From the cell containing the given text, extract its center point as [x, y] coordinate. 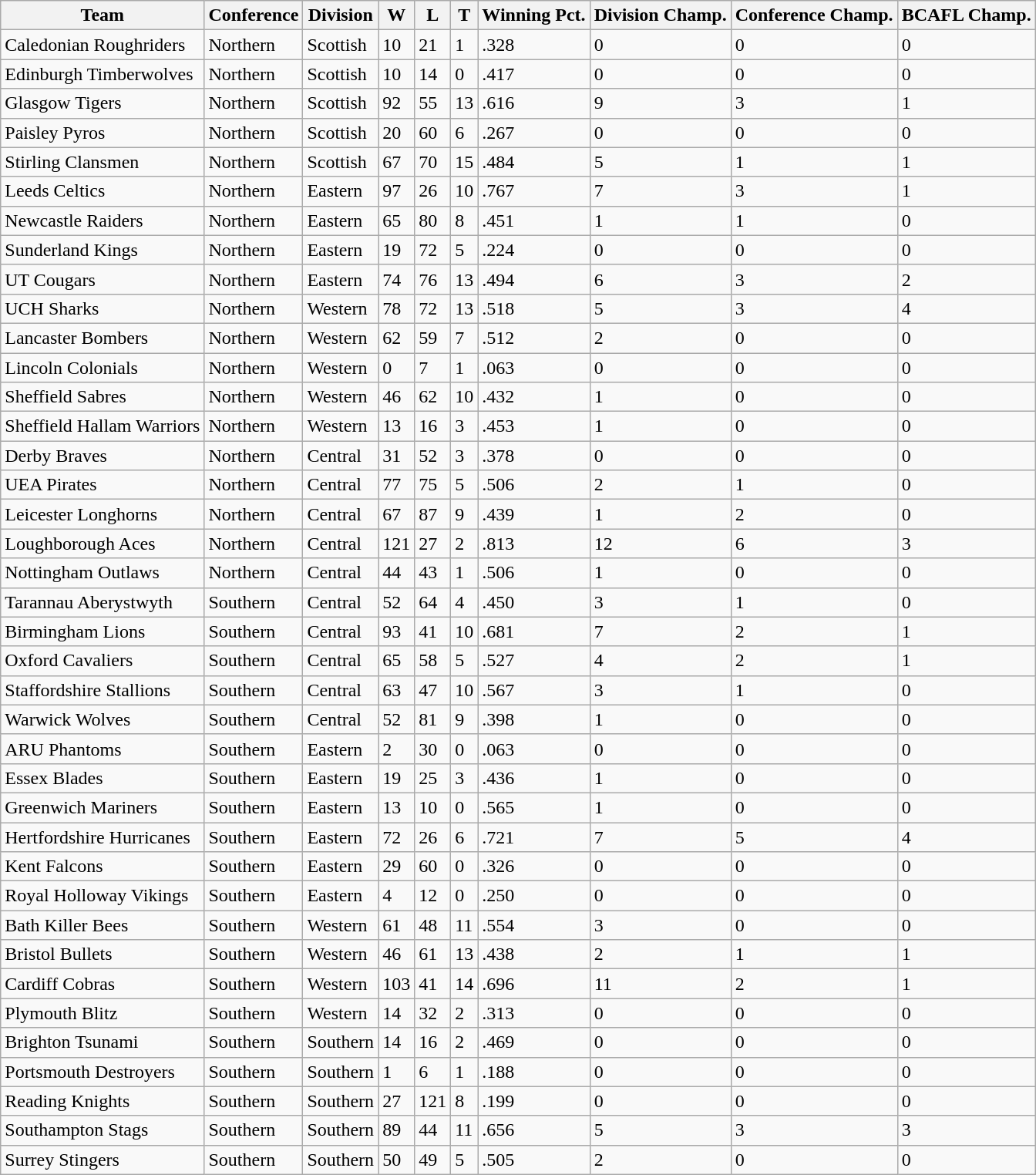
.484 [533, 162]
70 [433, 162]
75 [433, 485]
25 [433, 778]
48 [433, 925]
.721 [533, 837]
Brighton Tsunami [103, 1042]
Reading Knights [103, 1101]
20 [396, 133]
87 [433, 514]
55 [433, 103]
74 [396, 279]
.696 [533, 984]
103 [396, 984]
21 [433, 45]
89 [396, 1130]
.554 [533, 925]
Plymouth Blitz [103, 1013]
L [433, 15]
78 [396, 308]
Conference Champ. [814, 15]
93 [396, 631]
Nottingham Outlaws [103, 573]
Lincoln Colonials [103, 368]
Hertfordshire Hurricanes [103, 837]
.453 [533, 426]
43 [433, 573]
59 [433, 338]
Glasgow Tigers [103, 103]
Team [103, 15]
.313 [533, 1013]
80 [433, 221]
.565 [533, 807]
.451 [533, 221]
.378 [533, 456]
.250 [533, 896]
UT Cougars [103, 279]
Surrey Stingers [103, 1160]
92 [396, 103]
Portsmouth Destroyers [103, 1072]
.432 [533, 397]
50 [396, 1160]
.398 [533, 719]
.518 [533, 308]
.616 [533, 103]
.199 [533, 1101]
.436 [533, 778]
.494 [533, 279]
31 [396, 456]
.813 [533, 544]
.188 [533, 1072]
Stirling Clansmen [103, 162]
.656 [533, 1130]
.438 [533, 954]
Paisley Pyros [103, 133]
Warwick Wolves [103, 719]
Derby Braves [103, 456]
Edinburgh Timberwolves [103, 74]
Division Champ. [660, 15]
Bath Killer Bees [103, 925]
32 [433, 1013]
W [396, 15]
ARU Phantoms [103, 749]
58 [433, 661]
.681 [533, 631]
77 [396, 485]
Essex Blades [103, 778]
81 [433, 719]
Winning Pct. [533, 15]
.505 [533, 1160]
64 [433, 602]
47 [433, 690]
.767 [533, 191]
Lancaster Bombers [103, 338]
Conference [254, 15]
.469 [533, 1042]
76 [433, 279]
.267 [533, 133]
.328 [533, 45]
Division [341, 15]
63 [396, 690]
Staffordshire Stallions [103, 690]
49 [433, 1160]
.326 [533, 867]
Bristol Bullets [103, 954]
29 [396, 867]
.527 [533, 661]
Tarannau Aberystwyth [103, 602]
Cardiff Cobras [103, 984]
Southampton Stags [103, 1130]
.224 [533, 250]
Newcastle Raiders [103, 221]
.439 [533, 514]
Kent Falcons [103, 867]
Caledonian Roughriders [103, 45]
Sheffield Sabres [103, 397]
Sunderland Kings [103, 250]
.567 [533, 690]
97 [396, 191]
15 [464, 162]
Leeds Celtics [103, 191]
UEA Pirates [103, 485]
Royal Holloway Vikings [103, 896]
.417 [533, 74]
Loughborough Aces [103, 544]
Birmingham Lions [103, 631]
.450 [533, 602]
Oxford Cavaliers [103, 661]
Leicester Longhorns [103, 514]
.512 [533, 338]
30 [433, 749]
Greenwich Mariners [103, 807]
Sheffield Hallam Warriors [103, 426]
BCAFL Champ. [967, 15]
UCH Sharks [103, 308]
T [464, 15]
